Pinpoint the cell where the given text exists, returning its (x, y) midpoint coordinate. 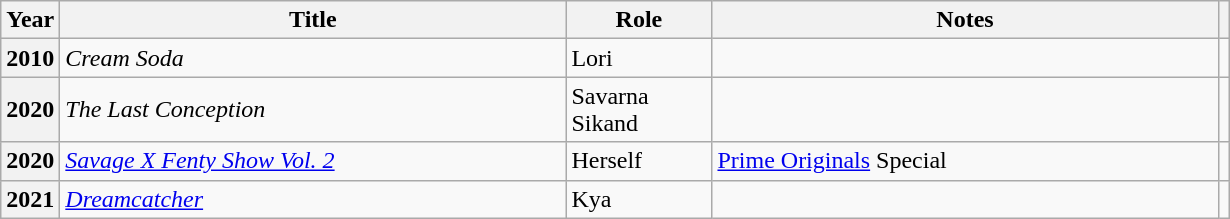
Notes (965, 20)
Lori (639, 58)
Title (313, 20)
Savarna Sikand (639, 110)
Kya (639, 199)
Year (30, 20)
2010 (30, 58)
Dreamcatcher (313, 199)
Prime Originals Special (965, 161)
Savage X Fenty Show Vol. 2 (313, 161)
The Last Conception (313, 110)
Role (639, 20)
2021 (30, 199)
Herself (639, 161)
Cream Soda (313, 58)
